Return the [X, Y] coordinate for the center point of the cell that contains the specified text.  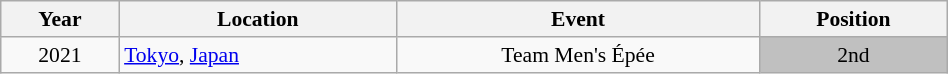
Event [578, 19]
Team Men's Épée [578, 55]
2nd [854, 55]
2021 [60, 55]
Year [60, 19]
Position [854, 19]
Tokyo, Japan [258, 55]
Location [258, 19]
